Search for the cell housing the specified text and yield its [x, y] center coordinate. 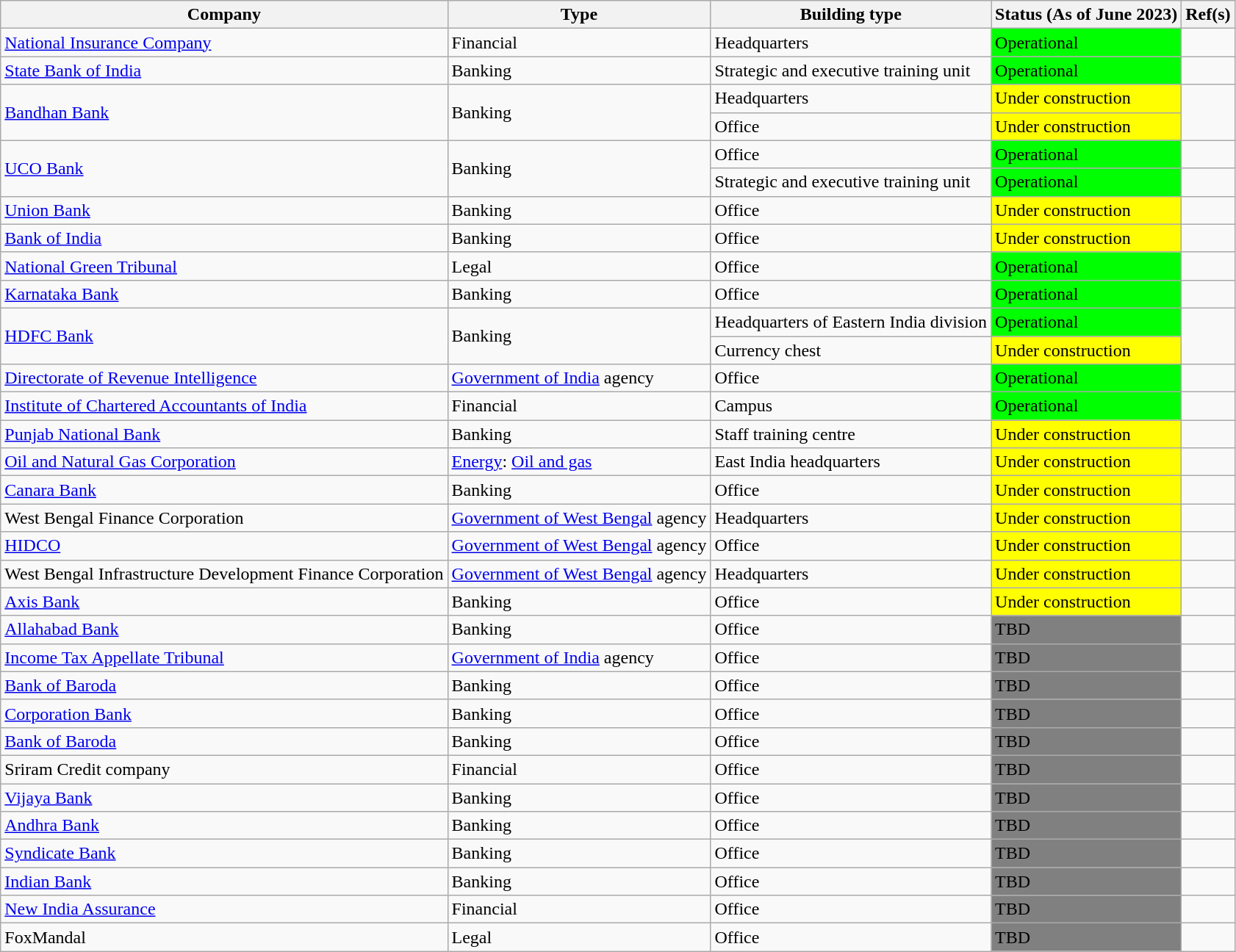
Indian Bank [224, 881]
Allahabad Bank [224, 630]
Oil and Natural Gas Corporation [224, 462]
Syndicate Bank [224, 854]
Bandhan Bank [224, 112]
East India headquarters [851, 462]
Union Bank [224, 210]
Building type [851, 15]
Institute of Chartered Accountants of India [224, 406]
Staff training centre [851, 434]
Headquarters of Eastern India division [851, 322]
Bank of India [224, 238]
New India Assurance [224, 909]
Axis Bank [224, 602]
Currency chest [851, 350]
Vijaya Bank [224, 797]
Andhra Bank [224, 826]
National Green Tribunal [224, 266]
West Bengal Finance Corporation [224, 518]
Ref(s) [1208, 15]
Directorate of Revenue Intelligence [224, 378]
Punjab National Bank [224, 434]
Corporation Bank [224, 713]
HIDCO [224, 546]
Company [224, 15]
Karnataka Bank [224, 294]
HDFC Bank [224, 336]
National Insurance Company [224, 43]
Energy: Oil and gas [579, 462]
UCO Bank [224, 168]
Campus [851, 406]
Status (As of June 2023) [1086, 15]
Sriram Credit company [224, 769]
Income Tax Appellate Tribunal [224, 657]
FoxMandal [224, 937]
State Bank of India [224, 71]
West Bengal Infrastructure Development Finance Corporation [224, 574]
Canara Bank [224, 490]
Type [579, 15]
